Search for the cell housing the specified text and yield its [X, Y] center coordinate. 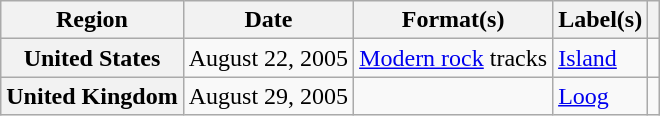
Label(s) [600, 20]
Island [600, 58]
Format(s) [454, 20]
August 29, 2005 [268, 96]
United Kingdom [92, 96]
Loog [600, 96]
Date [268, 20]
Modern rock tracks [454, 58]
August 22, 2005 [268, 58]
United States [92, 58]
Region [92, 20]
